Identify which cell holds the provided text, then report its [X, Y] central coordinate. 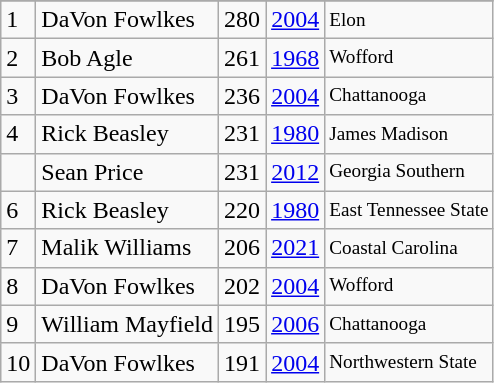
10 [18, 362]
261 [242, 58]
Malik Williams [128, 248]
Elon [409, 20]
195 [242, 324]
9 [18, 324]
202 [242, 286]
Georgia Southern [409, 172]
7 [18, 248]
2 [18, 58]
3 [18, 96]
4 [18, 134]
8 [18, 286]
220 [242, 210]
William Mayfield [128, 324]
2006 [296, 324]
East Tennessee State [409, 210]
2012 [296, 172]
Northwestern State [409, 362]
280 [242, 20]
1968 [296, 58]
191 [242, 362]
2021 [296, 248]
Sean Price [128, 172]
206 [242, 248]
6 [18, 210]
236 [242, 96]
Coastal Carolina [409, 248]
Bob Agle [128, 58]
James Madison [409, 134]
1 [18, 20]
